From the cell containing the given text, extract its center point as [X, Y] coordinate. 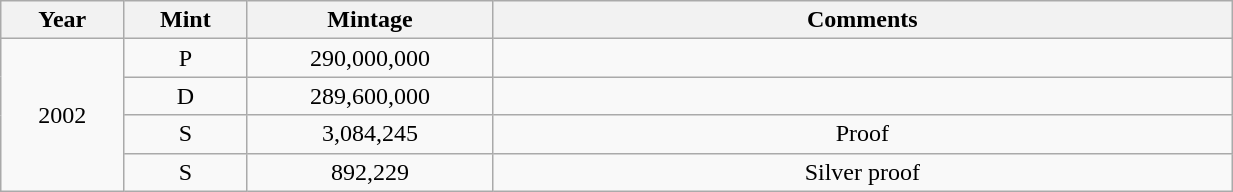
892,229 [370, 172]
3,084,245 [370, 134]
P [186, 58]
Mint [186, 20]
Mintage [370, 20]
Year [62, 20]
Comments [862, 20]
D [186, 96]
2002 [62, 115]
Silver proof [862, 172]
Proof [862, 134]
289,600,000 [370, 96]
290,000,000 [370, 58]
